From the cell containing the given text, extract its center point as (x, y) coordinate. 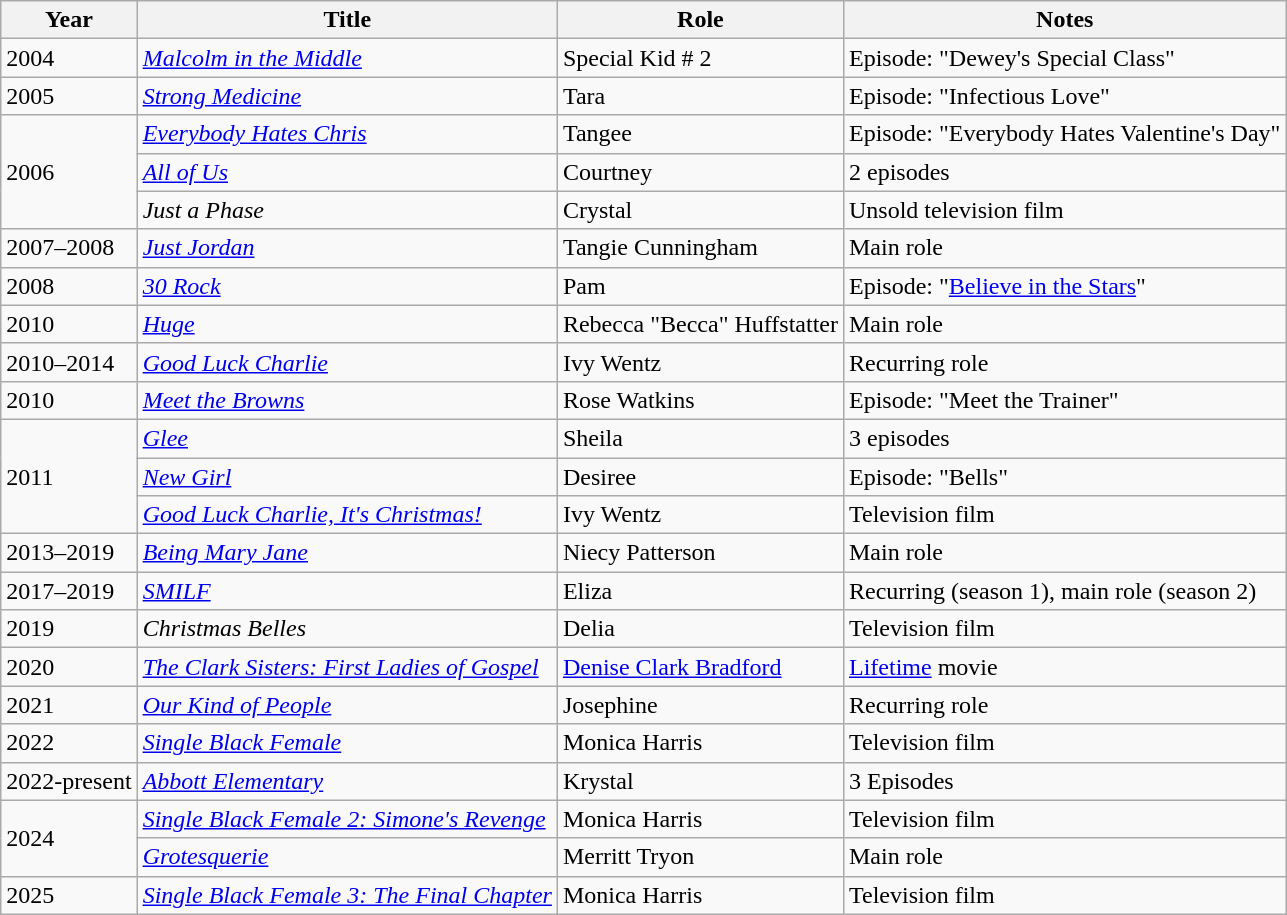
Our Kind of People (347, 705)
2007–2008 (69, 248)
2008 (69, 286)
Delia (700, 629)
Notes (1064, 20)
Christmas Belles (347, 629)
Denise Clark Bradford (700, 667)
Sheila (700, 438)
Everybody Hates Chris (347, 134)
Single Black Female 3: The Final Chapter (347, 895)
2022 (69, 743)
Desiree (700, 477)
Eliza (700, 591)
Merritt Tryon (700, 857)
2024 (69, 838)
Recurring (season 1), main role (season 2) (1064, 591)
2021 (69, 705)
Episode: "Meet the Trainer" (1064, 400)
Rebecca "Becca" Huffstatter (700, 324)
Glee (347, 438)
2006 (69, 172)
Single Black Female (347, 743)
2 episodes (1064, 172)
Strong Medicine (347, 96)
Title (347, 20)
Episode: "Everybody Hates Valentine's Day" (1064, 134)
Year (69, 20)
Special Kid # 2 (700, 58)
2005 (69, 96)
Grotesquerie (347, 857)
Good Luck Charlie (347, 362)
New Girl (347, 477)
2025 (69, 895)
Episode: "Believe in the Stars" (1064, 286)
Josephine (700, 705)
Niecy Patterson (700, 553)
Just a Phase (347, 210)
Tangie Cunningham (700, 248)
Episode: "Infectious Love" (1064, 96)
Crystal (700, 210)
Rose Watkins (700, 400)
The Clark Sisters: First Ladies of Gospel (347, 667)
Unsold television film (1064, 210)
Krystal (700, 781)
Single Black Female 2: Simone's Revenge (347, 819)
Abbott Elementary (347, 781)
2013–2019 (69, 553)
Good Luck Charlie, It's Christmas! (347, 515)
2010–2014 (69, 362)
Pam (700, 286)
2022-present (69, 781)
Episode: "Bells" (1064, 477)
2020 (69, 667)
2019 (69, 629)
3 episodes (1064, 438)
SMILF (347, 591)
Tangee (700, 134)
30 Rock (347, 286)
3 Episodes (1064, 781)
Episode: "Dewey's Special Class" (1064, 58)
Courtney (700, 172)
2011 (69, 476)
2017–2019 (69, 591)
Just Jordan (347, 248)
Being Mary Jane (347, 553)
2004 (69, 58)
Role (700, 20)
Tara (700, 96)
Lifetime movie (1064, 667)
Meet the Browns (347, 400)
All of Us (347, 172)
Huge (347, 324)
Malcolm in the Middle (347, 58)
